Determine the [x, y] coordinate at the center of the cell enclosing the given text.  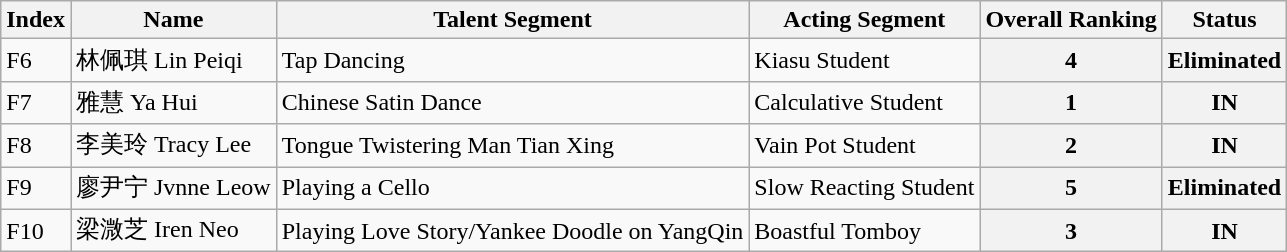
雅慧 Ya Hui [173, 102]
Tap Dancing [512, 60]
Calculative Student [864, 102]
F9 [36, 188]
Chinese Satin Dance [512, 102]
Slow Reacting Student [864, 188]
F6 [36, 60]
F10 [36, 230]
Status [1224, 20]
Playing a Cello [512, 188]
F7 [36, 102]
1 [1071, 102]
Playing Love Story/Yankee Doodle on YangQin [512, 230]
5 [1071, 188]
Kiasu Student [864, 60]
Boastful Tomboy [864, 230]
3 [1071, 230]
Tongue Twistering Man Tian Xing [512, 146]
廖尹宁 Jvnne Leow [173, 188]
Talent Segment [512, 20]
林佩琪 Lin Peiqi [173, 60]
李美玲 Tracy Lee [173, 146]
2 [1071, 146]
F8 [36, 146]
Vain Pot Student [864, 146]
Name [173, 20]
Overall Ranking [1071, 20]
Index [36, 20]
4 [1071, 60]
梁溦芝 Iren Neo [173, 230]
Acting Segment [864, 20]
